Provide the [X, Y] coordinate of the cell's center where the given text is located.  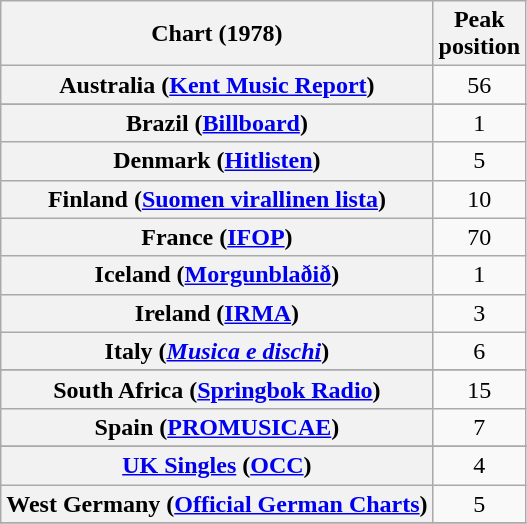
4 [479, 465]
West Germany (Official German Charts) [217, 503]
Italy (Musica e dischi) [217, 351]
Iceland (Morgunblaðið) [217, 275]
Peakposition [479, 34]
70 [479, 237]
Australia (Kent Music Report) [217, 85]
UK Singles (OCC) [217, 465]
3 [479, 313]
15 [479, 389]
56 [479, 85]
10 [479, 199]
Ireland (IRMA) [217, 313]
Spain (PROMUSICAE) [217, 427]
Chart (1978) [217, 34]
7 [479, 427]
Brazil (Billboard) [217, 123]
South Africa (Springbok Radio) [217, 389]
6 [479, 351]
Finland (Suomen virallinen lista) [217, 199]
France (IFOP) [217, 237]
Denmark (Hitlisten) [217, 161]
